Extract the (X, Y) coordinate from the center of the cell holding the provided text.  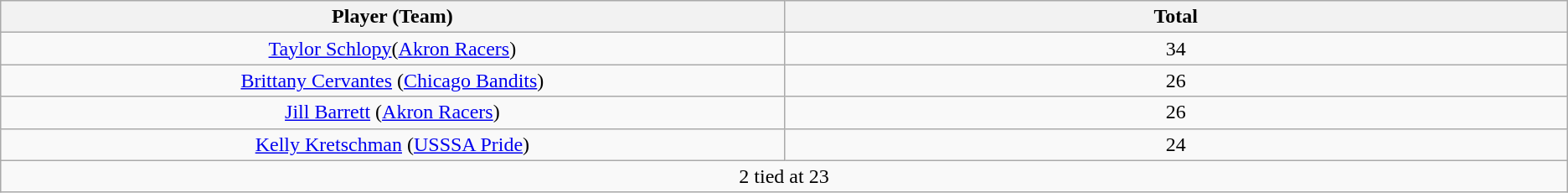
Taylor Schlopy(Akron Racers) (392, 49)
2 tied at 23 (784, 176)
24 (1176, 144)
Total (1176, 17)
Brittany Cervantes (Chicago Bandits) (392, 81)
34 (1176, 49)
Player (Team) (392, 17)
Jill Barrett (Akron Racers) (392, 112)
Kelly Kretschman (USSSA Pride) (392, 144)
